Determine the [X, Y] coordinate at the center of the cell enclosing the given text.  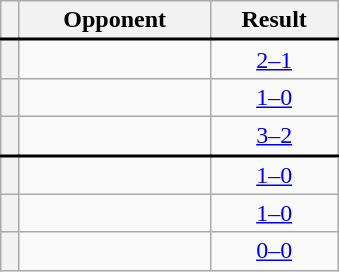
0–0 [274, 251]
Result [274, 20]
Opponent [114, 20]
2–1 [274, 60]
3–2 [274, 136]
